Identify which cell holds the provided text, then report its (X, Y) central coordinate. 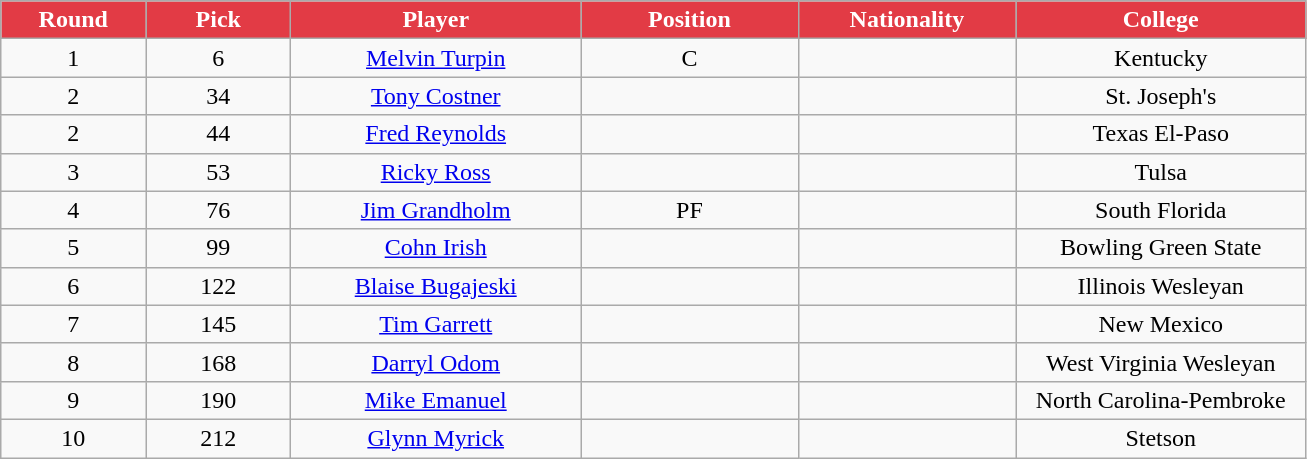
Tim Garrett (436, 324)
Texas El-Paso (1161, 134)
Fred Reynolds (436, 134)
C (690, 58)
168 (218, 362)
5 (74, 248)
1 (74, 58)
145 (218, 324)
South Florida (1161, 210)
190 (218, 400)
Jim Grandholm (436, 210)
10 (74, 438)
Tulsa (1161, 172)
Stetson (1161, 438)
St. Joseph's (1161, 96)
Player (436, 20)
76 (218, 210)
Kentucky (1161, 58)
8 (74, 362)
Blaise Bugajeski (436, 286)
Tony Costner (436, 96)
Glynn Myrick (436, 438)
New Mexico (1161, 324)
North Carolina-Pembroke (1161, 400)
Position (690, 20)
Cohn Irish (436, 248)
9 (74, 400)
Pick (218, 20)
34 (218, 96)
44 (218, 134)
Mike Emanuel (436, 400)
Illinois Wesleyan (1161, 286)
122 (218, 286)
PF (690, 210)
West Virginia Wesleyan (1161, 362)
4 (74, 210)
3 (74, 172)
Ricky Ross (436, 172)
Melvin Turpin (436, 58)
Round (74, 20)
212 (218, 438)
Bowling Green State (1161, 248)
53 (218, 172)
College (1161, 20)
Darryl Odom (436, 362)
99 (218, 248)
Nationality (907, 20)
7 (74, 324)
